Determine the [x, y] coordinate at the center of the cell enclosing the given text.  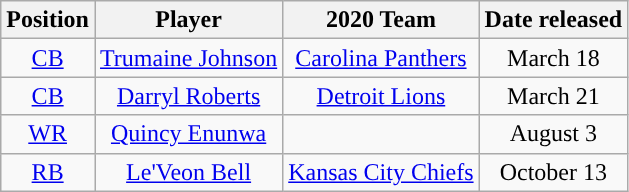
Quincy Enunwa [188, 134]
Kansas City Chiefs [381, 172]
March 21 [554, 96]
2020 Team [381, 20]
Le'Veon Bell [188, 172]
WR [48, 134]
RB [48, 172]
March 18 [554, 58]
Position [48, 20]
Detroit Lions [381, 96]
Carolina Panthers [381, 58]
Darryl Roberts [188, 96]
Date released [554, 20]
August 3 [554, 134]
October 13 [554, 172]
Player [188, 20]
Trumaine Johnson [188, 58]
